Detect which cell encompasses the target text, then output its (X, Y) center coordinate. 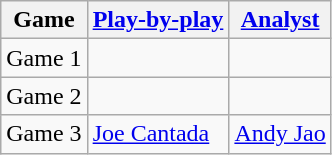
Game 3 (44, 134)
Game 1 (44, 58)
Joe Cantada (158, 134)
Play-by-play (158, 20)
Game (44, 20)
Game 2 (44, 96)
Analyst (280, 20)
Andy Jao (280, 134)
